Return the (X, Y) coordinate for the center point of the cell that contains the specified text.  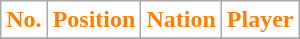
Position (94, 20)
No. (24, 20)
Player (260, 20)
Nation (181, 20)
